Capture the cell that displays the provided text and extract its (X, Y) central coordinate. 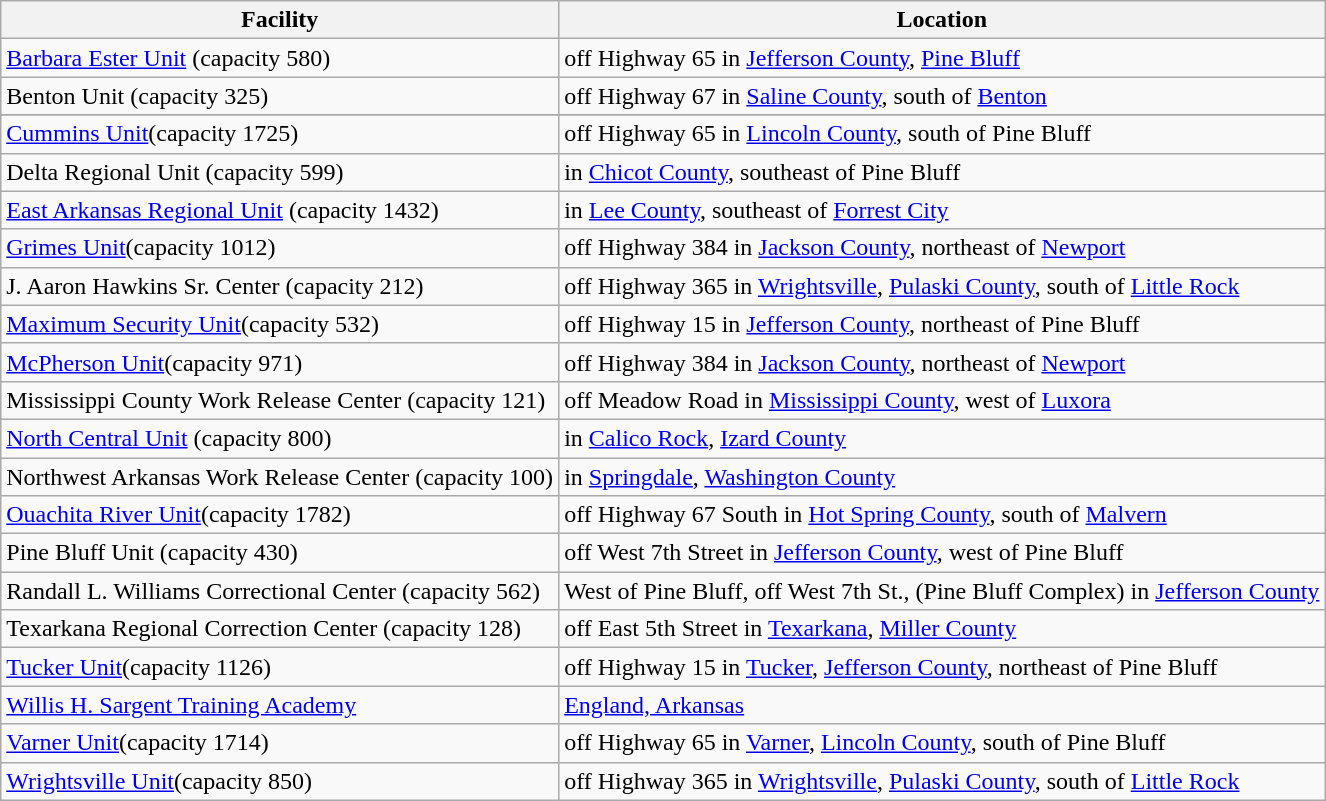
Texarkana Regional Correction Center (capacity 128) (280, 629)
Tucker Unit(capacity 1126) (280, 667)
Benton Unit (capacity 325) (280, 96)
off Highway 65 in Varner, Lincoln County, south of Pine Bluff (942, 743)
Mississippi County Work Release Center (capacity 121) (280, 400)
in Springdale, Washington County (942, 477)
Pine Bluff Unit (capacity 430) (280, 553)
Barbara Ester Unit (capacity 580) (280, 58)
off East 5th Street in Texarkana, Miller County (942, 629)
Wrightsville Unit(capacity 850) (280, 781)
North Central Unit (capacity 800) (280, 438)
in Chicot County, southeast of Pine Bluff (942, 172)
off Highway 65 in Lincoln County, south of Pine Bluff (942, 134)
J. Aaron Hawkins Sr. Center (capacity 212) (280, 286)
Randall L. Williams Correctional Center (capacity 562) (280, 591)
Varner Unit(capacity 1714) (280, 743)
McPherson Unit(capacity 971) (280, 362)
off Highway 65 in Jefferson County, Pine Bluff (942, 58)
off Highway 67 in Saline County, south of Benton (942, 96)
Grimes Unit(capacity 1012) (280, 248)
West of Pine Bluff, off West 7th St., (Pine Bluff Complex) in Jefferson County (942, 591)
Cummins Unit(capacity 1725) (280, 134)
in Calico Rock, Izard County (942, 438)
Location (942, 20)
Delta Regional Unit (capacity 599) (280, 172)
Northwest Arkansas Work Release Center (capacity 100) (280, 477)
Willis H. Sargent Training Academy (280, 705)
Maximum Security Unit(capacity 532) (280, 324)
in Lee County, southeast of Forrest City (942, 210)
Ouachita River Unit(capacity 1782) (280, 515)
off West 7th Street in Jefferson County, west of Pine Bluff (942, 553)
off Meadow Road in Mississippi County, west of Luxora (942, 400)
off Highway 15 in Tucker, Jefferson County, northeast of Pine Bluff (942, 667)
Facility (280, 20)
off Highway 15 in Jefferson County, northeast of Pine Bluff (942, 324)
off Highway 67 South in Hot Spring County, south of Malvern (942, 515)
East Arkansas Regional Unit (capacity 1432) (280, 210)
England, Arkansas (942, 705)
